Determine the (x, y) coordinate at the center of the cell enclosing the given text.  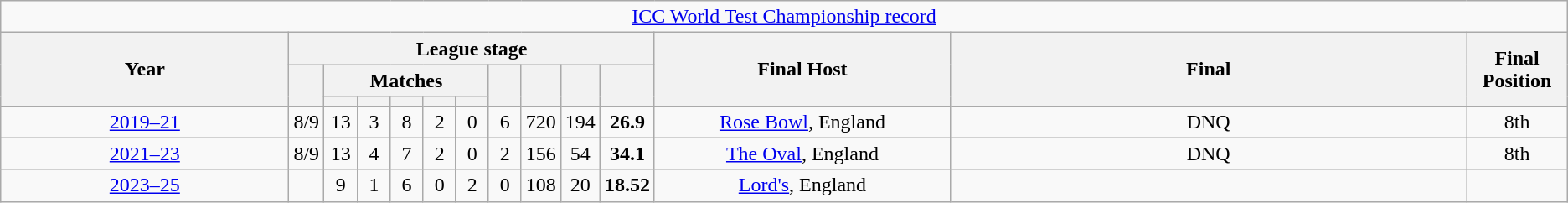
Lord's, England (802, 185)
The Oval, England (802, 154)
ICC World Test Championship record (784, 17)
Matches (407, 81)
720 (541, 122)
2021–23 (145, 154)
3 (374, 122)
9 (341, 185)
League stage (472, 49)
20 (580, 185)
156 (541, 154)
2019–21 (145, 122)
Rose Bowl, England (802, 122)
108 (541, 185)
4 (374, 154)
Final (1208, 69)
7 (407, 154)
194 (580, 122)
1 (374, 185)
8 (407, 122)
54 (580, 154)
Year (145, 69)
2023–25 (145, 185)
34.1 (627, 154)
Final Position (1517, 69)
Final Host (802, 69)
18.52 (627, 185)
26.9 (627, 122)
